Detect which cell encompasses the target text, then output its [x, y] center coordinate. 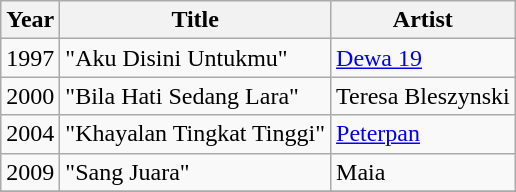
Teresa Bleszynski [424, 96]
2004 [30, 134]
"Sang Juara" [196, 172]
1997 [30, 58]
Artist [424, 20]
"Aku Disini Untukmu" [196, 58]
2000 [30, 96]
Peterpan [424, 134]
Maia [424, 172]
"Bila Hati Sedang Lara" [196, 96]
"Khayalan Tingkat Tinggi" [196, 134]
Title [196, 20]
Year [30, 20]
Dewa 19 [424, 58]
2009 [30, 172]
